Extract the (X, Y) coordinate from the center of the cell holding the provided text.  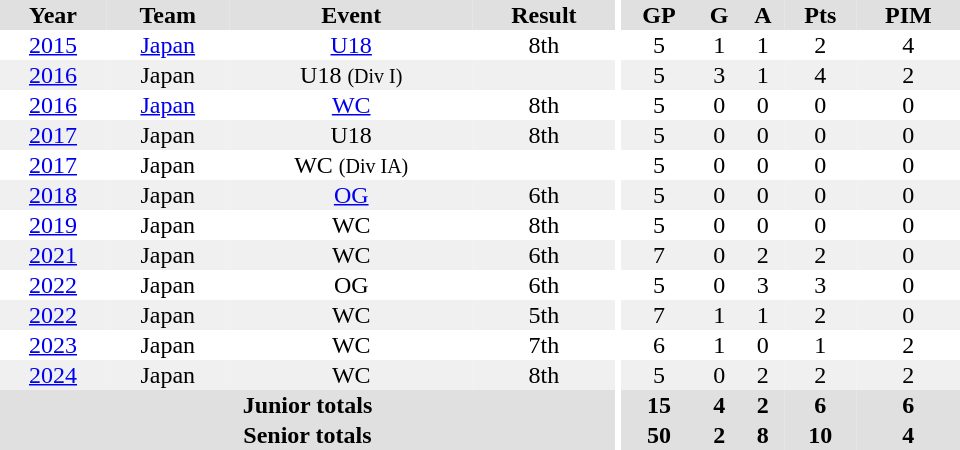
PIM (908, 15)
Result (544, 15)
15 (658, 405)
50 (658, 435)
2018 (53, 195)
2019 (53, 225)
GP (658, 15)
8 (763, 435)
A (763, 15)
Year (53, 15)
Senior totals (308, 435)
10 (820, 435)
Pts (820, 15)
7th (544, 345)
2023 (53, 345)
Event (352, 15)
WC (Div IA) (352, 165)
2024 (53, 375)
Junior totals (308, 405)
G (720, 15)
Team (168, 15)
U18 (Div I) (352, 75)
5th (544, 315)
2021 (53, 255)
2015 (53, 45)
